Identify which cell holds the provided text, then report its (x, y) central coordinate. 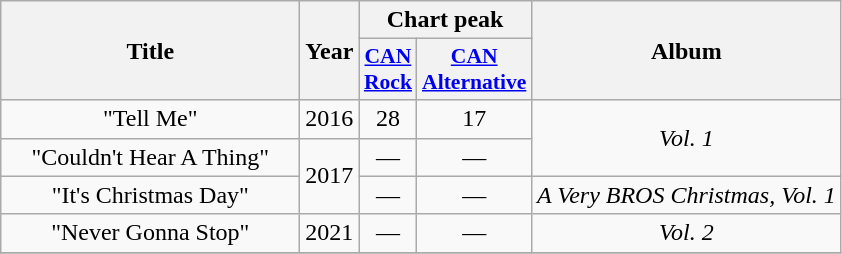
Chart peak (446, 20)
2017 (330, 176)
A Very BROS Christmas, Vol. 1 (686, 195)
Album (686, 50)
Vol. 1 (686, 138)
2021 (330, 233)
Vol. 2 (686, 233)
CANRock (388, 70)
2016 (330, 119)
"Never Gonna Stop" (150, 233)
Title (150, 50)
Year (330, 50)
"Tell Me" (150, 119)
17 (474, 119)
"It's Christmas Day" (150, 195)
CANAlternative (474, 70)
"Couldn't Hear A Thing" (150, 157)
28 (388, 119)
